Extract the (X, Y) coordinate from the center of the cell holding the provided text.  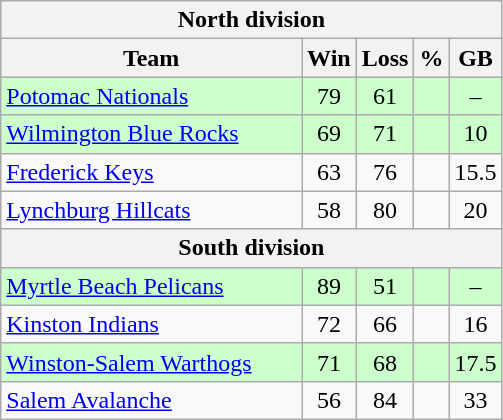
North division (252, 20)
51 (385, 286)
69 (330, 134)
84 (385, 400)
Wilmington Blue Rocks (152, 134)
16 (476, 324)
Frederick Keys (152, 172)
Myrtle Beach Pelicans (152, 286)
58 (330, 210)
GB (476, 58)
Lynchburg Hillcats (152, 210)
63 (330, 172)
Kinston Indians (152, 324)
17.5 (476, 362)
20 (476, 210)
68 (385, 362)
76 (385, 172)
79 (330, 96)
66 (385, 324)
33 (476, 400)
Win (330, 58)
56 (330, 400)
Winston-Salem Warthogs (152, 362)
% (432, 58)
72 (330, 324)
Potomac Nationals (152, 96)
89 (330, 286)
South division (252, 248)
61 (385, 96)
Loss (385, 58)
Salem Avalanche (152, 400)
Team (152, 58)
10 (476, 134)
80 (385, 210)
15.5 (476, 172)
